From the cell containing the given text, extract its center point as (x, y) coordinate. 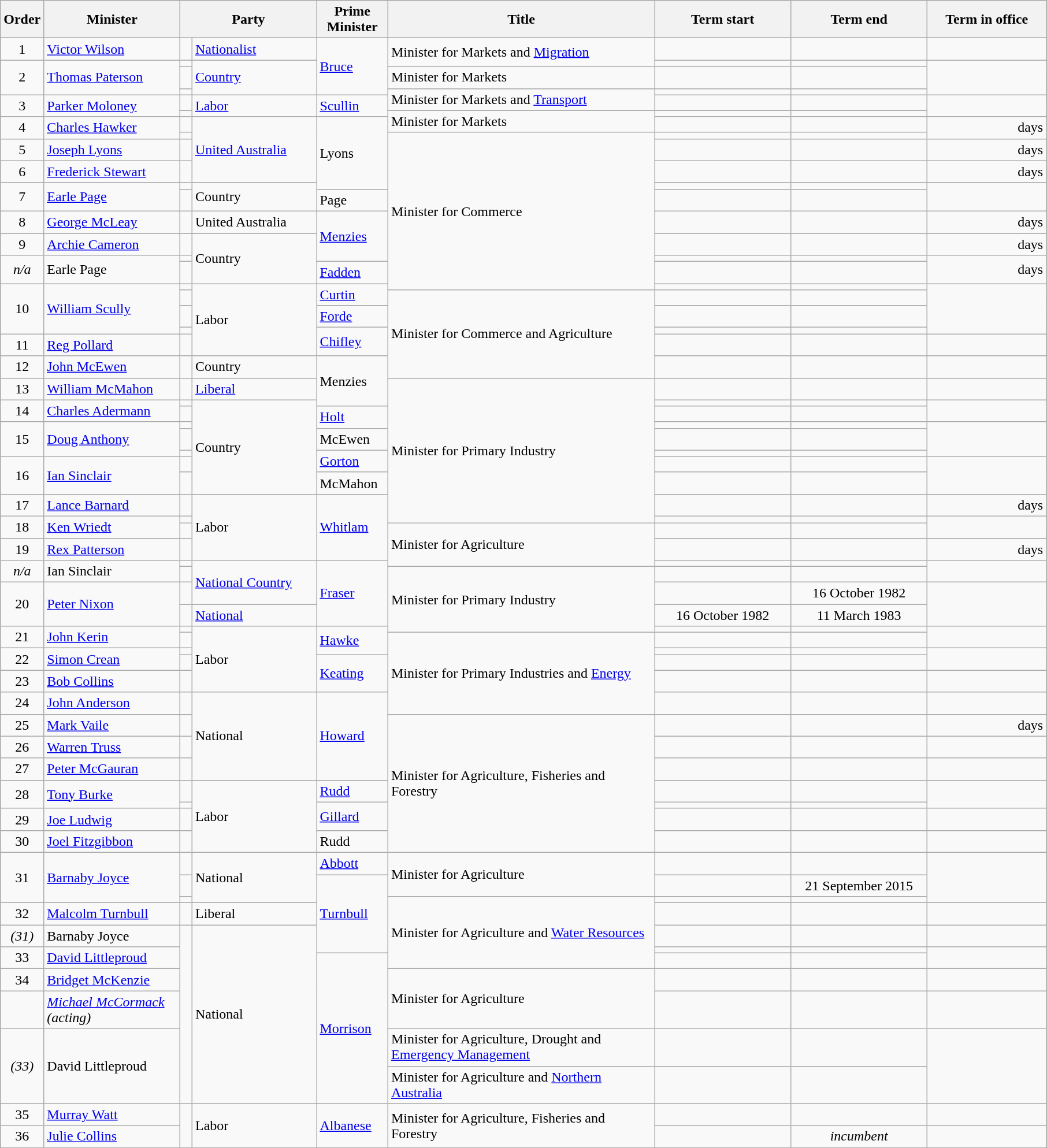
John McEwen (112, 367)
William Scully (112, 309)
Minister for Agriculture and Northern Australia (521, 1085)
17 (22, 505)
7 (22, 196)
Joseph Lyons (112, 150)
9 (22, 244)
Charles Adermann (112, 411)
Bob Collins (112, 681)
33 (22, 958)
(31) (22, 936)
4 (22, 128)
Tony Burke (112, 794)
Thomas Paterson (112, 77)
Gorton (352, 461)
8 (22, 222)
Doug Anthony (112, 439)
Nationalist (254, 49)
Archie Cameron (112, 244)
incumbent (859, 1136)
Simon Crean (112, 659)
10 (22, 309)
John Anderson (112, 703)
Charles Hawker (112, 128)
Morrison (352, 1028)
Joe Ludwig (112, 819)
(33) (22, 1066)
34 (22, 980)
Term end (859, 20)
Fraser (352, 593)
Ken Wriedt (112, 527)
1 (22, 49)
16 (22, 475)
11 (22, 345)
McMahon (352, 483)
Chifley (352, 342)
Order (22, 20)
Minister for Markets and Migration (521, 52)
24 (22, 703)
23 (22, 681)
12 (22, 367)
29 (22, 819)
John Kerin (112, 637)
19 (22, 549)
30 (22, 841)
20 (22, 604)
2 (22, 77)
Michael McCormack(acting) (112, 1010)
Minister for Commerce and Agriculture (521, 334)
Party (248, 20)
Minister for Agriculture and Water Resources (521, 932)
36 (22, 1136)
Minister for Markets and Transport (521, 99)
Frederick Stewart (112, 172)
Malcolm Turnbull (112, 914)
Page (352, 200)
Warren Truss (112, 747)
28 (22, 794)
Lyons (352, 153)
35 (22, 1114)
Bridget McKenzie (112, 980)
Mark Vaile (112, 725)
George McLeay (112, 222)
Julie Collins (112, 1136)
Scullin (352, 106)
Victor Wilson (112, 49)
21 (22, 637)
31 (22, 877)
Minister for Commerce (521, 211)
Curtin (352, 295)
5 (22, 150)
William McMahon (112, 389)
Albanese (352, 1125)
Rex Patterson (112, 549)
Howard (352, 736)
Joel Fitzgibbon (112, 841)
Minister for Agriculture, Drought and Emergency Management (521, 1047)
15 (22, 439)
11 March 1983 (859, 615)
26 (22, 747)
Reg Pollard (112, 345)
22 (22, 659)
Minister (112, 20)
18 (22, 527)
3 (22, 106)
21 September 2015 (859, 886)
25 (22, 725)
Holt (352, 417)
Gillard (352, 816)
6 (22, 172)
Hawke (352, 640)
McEwen (352, 439)
13 (22, 389)
Whitlam (352, 527)
32 (22, 914)
Fadden (352, 273)
Title (521, 20)
Peter Nixon (112, 604)
Murray Watt (112, 1114)
Keating (352, 674)
Forde (352, 317)
Abbott (352, 863)
Term start (723, 20)
Prime Minister (352, 20)
National Country (254, 582)
Lance Barnard (112, 505)
14 (22, 411)
Turnbull (352, 914)
Minister for Primary Industries and Energy (521, 674)
27 (22, 769)
Bruce (352, 66)
Parker Moloney (112, 106)
Peter McGauran (112, 769)
Term in office (987, 20)
